Pinpoint the cell where the given text exists, returning its [x, y] midpoint coordinate. 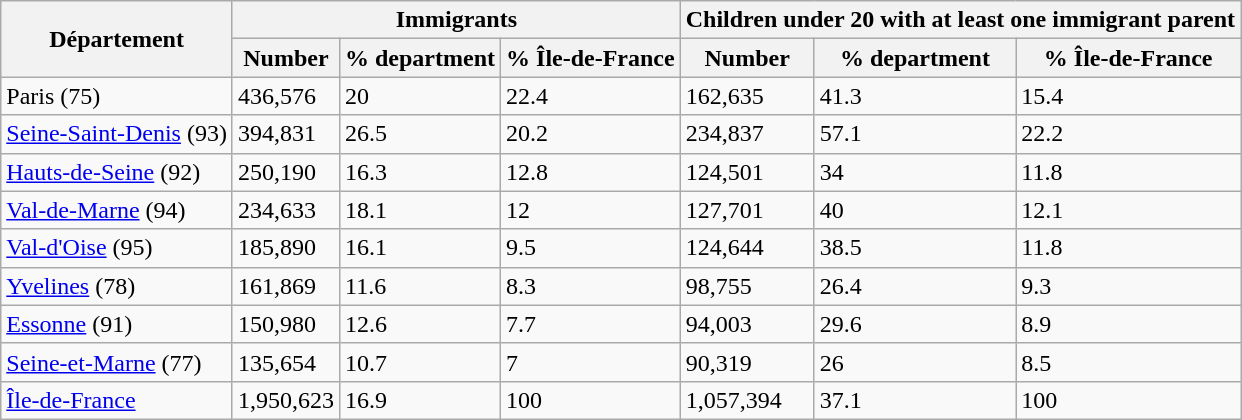
135,654 [286, 362]
8.9 [1128, 324]
127,701 [747, 210]
90,319 [747, 362]
26 [915, 362]
7.7 [591, 324]
9.3 [1128, 286]
29.6 [915, 324]
Val-de-Marne (94) [117, 210]
18.1 [420, 210]
98,755 [747, 286]
8.3 [591, 286]
234,633 [286, 210]
Val-d'Oise (95) [117, 248]
26.5 [420, 134]
94,003 [747, 324]
57.1 [915, 134]
150,980 [286, 324]
7 [591, 362]
12.1 [1128, 210]
34 [915, 172]
40 [915, 210]
11.6 [420, 286]
394,831 [286, 134]
Yvelines (78) [117, 286]
1,950,623 [286, 400]
12.8 [591, 172]
38.5 [915, 248]
Children under 20 with at least one immigrant parent [960, 20]
162,635 [747, 96]
234,837 [747, 134]
26.4 [915, 286]
16.1 [420, 248]
Île-de-France [117, 400]
10.7 [420, 362]
20.2 [591, 134]
12.6 [420, 324]
22.4 [591, 96]
Seine-et-Marne (77) [117, 362]
22.2 [1128, 134]
185,890 [286, 248]
8.5 [1128, 362]
9.5 [591, 248]
1,057,394 [747, 400]
Paris (75) [117, 96]
Seine-Saint-Denis (93) [117, 134]
15.4 [1128, 96]
12 [591, 210]
Département [117, 39]
436,576 [286, 96]
16.9 [420, 400]
37.1 [915, 400]
161,869 [286, 286]
16.3 [420, 172]
124,644 [747, 248]
20 [420, 96]
Hauts-de-Seine (92) [117, 172]
Essonne (91) [117, 324]
124,501 [747, 172]
Immigrants [456, 20]
250,190 [286, 172]
41.3 [915, 96]
